Extract the [x, y] coordinate from the center of the cell holding the provided text.  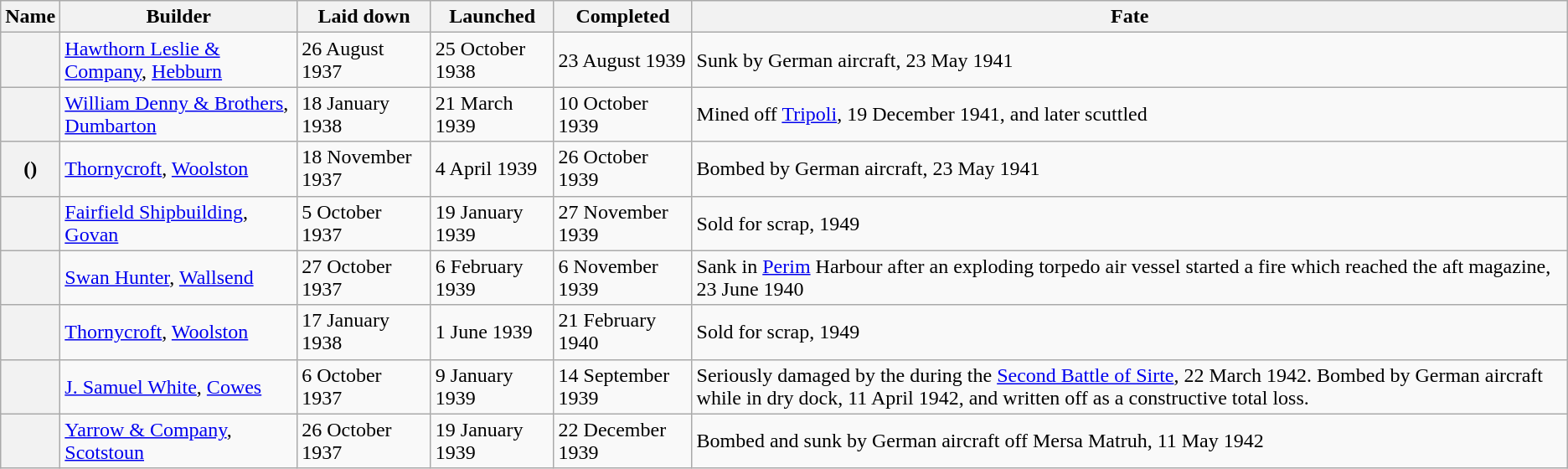
21 March 1939 [493, 114]
Completed [623, 17]
Name [30, 17]
Builder [179, 17]
Bombed by German aircraft, 23 May 1941 [1129, 169]
6 November 1939 [623, 278]
Launched [493, 17]
Mined off Tripoli, 19 December 1941, and later scuttled [1129, 114]
1 June 1939 [493, 332]
6 October 1937 [364, 387]
9 January 1939 [493, 387]
14 September 1939 [623, 387]
27 November 1939 [623, 223]
26 October 1937 [364, 441]
18 January 1938 [364, 114]
Swan Hunter, Wallsend [179, 278]
J. Samuel White, Cowes [179, 387]
21 February 1940 [623, 332]
William Denny & Brothers, Dumbarton [179, 114]
Laid down [364, 17]
Yarrow & Company, Scotstoun [179, 441]
18 November 1937 [364, 169]
6 February 1939 [493, 278]
Hawthorn Leslie & Company, Hebburn [179, 60]
25 October 1938 [493, 60]
23 August 1939 [623, 60]
27 October 1937 [364, 278]
26 August 1937 [364, 60]
26 October 1939 [623, 169]
Fairfield Shipbuilding, Govan [179, 223]
4 April 1939 [493, 169]
17 January 1938 [364, 332]
22 December 1939 [623, 441]
Sank in Perim Harbour after an exploding torpedo air vessel started a fire which reached the aft magazine, 23 June 1940 [1129, 278]
Fate [1129, 17]
() [30, 169]
Sunk by German aircraft, 23 May 1941 [1129, 60]
10 October 1939 [623, 114]
5 October 1937 [364, 223]
Bombed and sunk by German aircraft off Mersa Matruh, 11 May 1942 [1129, 441]
